Detect which cell encompasses the target text, then output its [x, y] center coordinate. 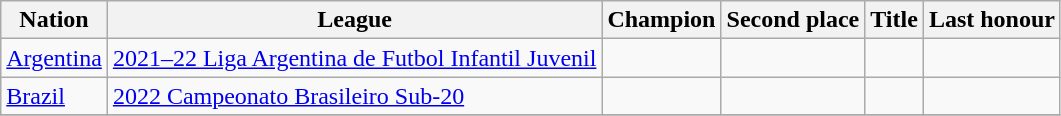
Nation [54, 20]
Brazil [54, 96]
Argentina [54, 58]
League [354, 20]
2021–22 Liga Argentina de Futbol Infantil Juvenil [354, 58]
2022 Campeonato Brasileiro Sub-20 [354, 96]
Champion [662, 20]
Second place [793, 20]
Last honour [992, 20]
Title [894, 20]
